Find where the given text appears and provide that cell's center as (X, Y) coordinate. 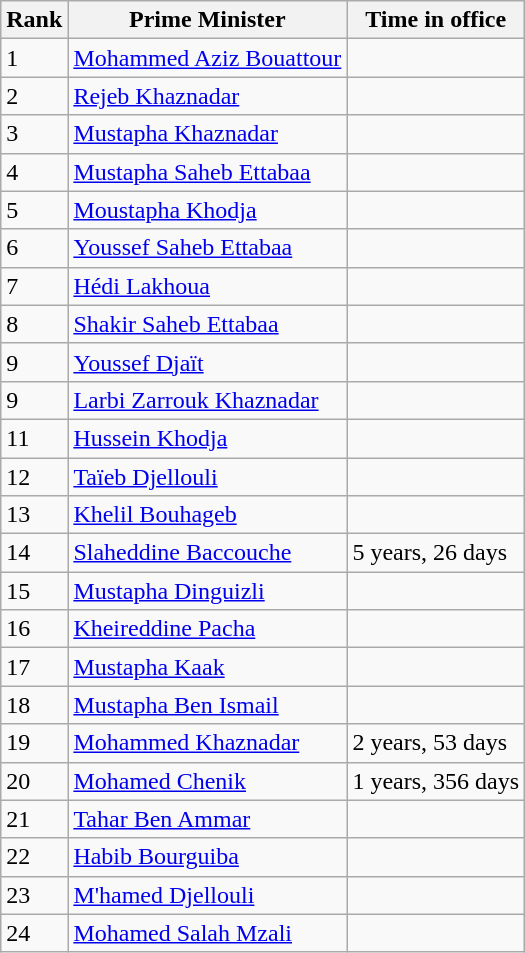
Mustapha Dinguizli (208, 591)
Mustapha Saheb Ettabaa (208, 172)
Time in office (436, 20)
Youssef Saheb Ettabaa (208, 248)
4 (34, 172)
24 (34, 933)
13 (34, 515)
11 (34, 438)
Prime Minister (208, 20)
Hédi Lakhoua (208, 286)
3 (34, 134)
Mustapha Kaak (208, 667)
Mohammed Khaznadar (208, 743)
Rank (34, 20)
2 years, 53 days (436, 743)
20 (34, 781)
5 (34, 210)
Mustapha Khaznadar (208, 134)
19 (34, 743)
18 (34, 705)
6 (34, 248)
Habib Bourguiba (208, 857)
Moustapha Khodja (208, 210)
2 (34, 96)
17 (34, 667)
Youssef Djaït (208, 362)
Tahar Ben Ammar (208, 819)
1 years, 356 days (436, 781)
Larbi Zarrouk Khaznadar (208, 400)
21 (34, 819)
16 (34, 629)
8 (34, 324)
Shakir Saheb Ettabaa (208, 324)
Hussein Khodja (208, 438)
7 (34, 286)
Mohamed Salah Mzali (208, 933)
Khelil Bouhageb (208, 515)
23 (34, 895)
12 (34, 477)
Rejeb Khaznadar (208, 96)
M'hamed Djellouli (208, 895)
Mohamed Chenik (208, 781)
1 (34, 58)
22 (34, 857)
Kheireddine Pacha (208, 629)
15 (34, 591)
5 years, 26 days (436, 553)
Slaheddine Baccouche (208, 553)
Mustapha Ben Ismail (208, 705)
Taïeb Djellouli (208, 477)
Mohammed Aziz Bouattour (208, 58)
14 (34, 553)
